Identify which cell holds the provided text, then report its (x, y) central coordinate. 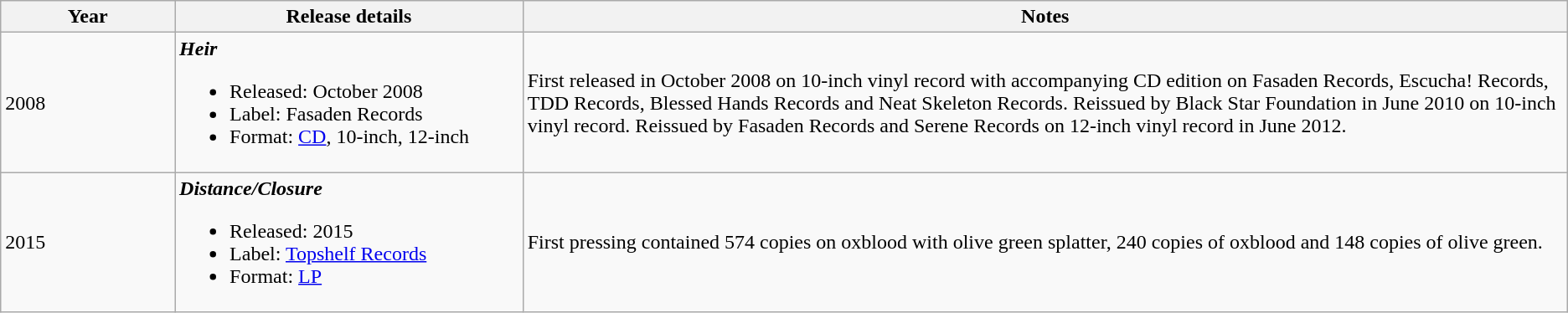
Year (88, 17)
Release details (349, 17)
Distance/ClosureReleased: 2015Label: Topshelf RecordsFormat: LP (349, 243)
Notes (1045, 17)
First pressing contained 574 copies on oxblood with olive green splatter, 240 copies of oxblood and 148 copies of olive green. (1045, 243)
2008 (88, 102)
HeirReleased: October 2008Label: Fasaden RecordsFormat: CD, 10-inch, 12-inch (349, 102)
2015 (88, 243)
